Determine the [x, y] coordinate at the center of the cell enclosing the given text.  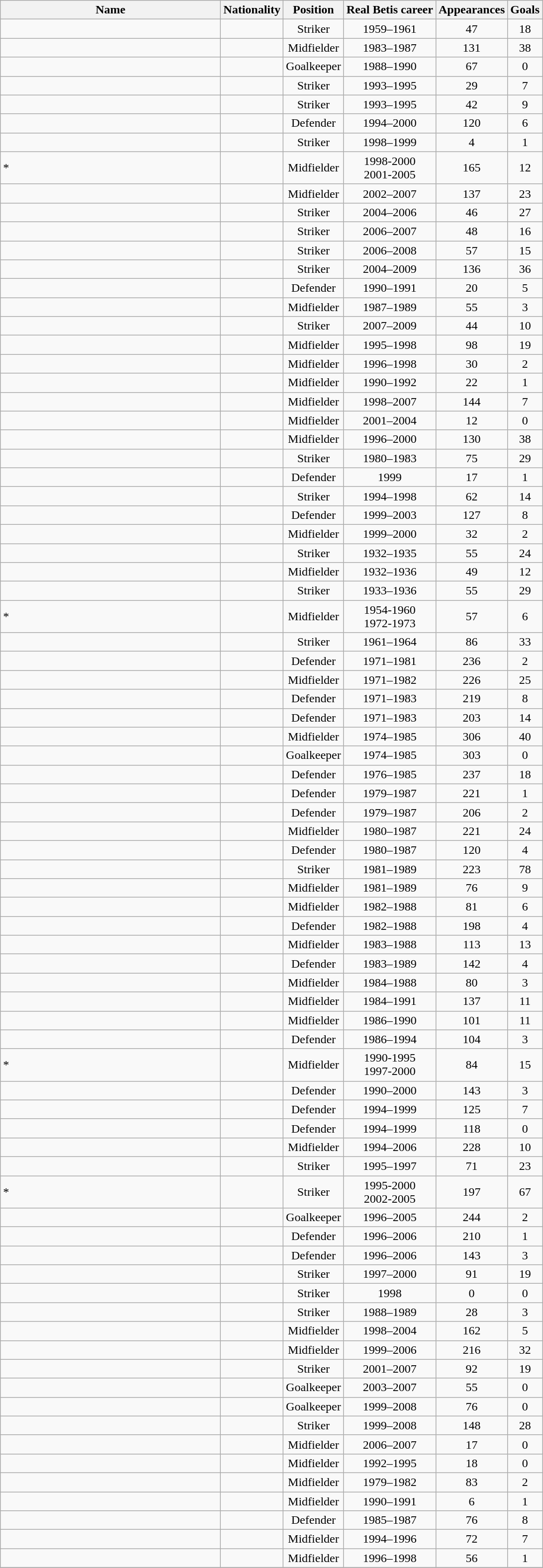
1984–1988 [390, 983]
30 [471, 364]
1933–1936 [390, 591]
Real Betis career [390, 10]
1971–1981 [390, 661]
210 [471, 1237]
1994–1998 [390, 496]
1986–1994 [390, 1039]
1998–2004 [390, 1331]
47 [471, 29]
1995–1998 [390, 345]
144 [471, 402]
78 [525, 869]
22 [471, 383]
1983–1987 [390, 48]
1971–1982 [390, 680]
1985–1987 [390, 1520]
1990-19951997-2000 [390, 1065]
136 [471, 269]
92 [471, 1369]
223 [471, 869]
244 [471, 1218]
125 [471, 1109]
148 [471, 1425]
27 [525, 212]
1999–2003 [390, 515]
Goals [525, 10]
2002–2007 [390, 193]
1990–1992 [390, 383]
40 [525, 737]
80 [471, 983]
36 [525, 269]
33 [525, 642]
1994–2006 [390, 1147]
1992–1995 [390, 1463]
1997–2000 [390, 1274]
237 [471, 774]
1998-20002001-2005 [390, 168]
Name [110, 10]
98 [471, 345]
203 [471, 718]
Appearances [471, 10]
1984–1991 [390, 1001]
46 [471, 212]
1994–2000 [390, 123]
1932–1936 [390, 572]
1983–1988 [390, 945]
226 [471, 680]
130 [471, 439]
2007–2009 [390, 326]
1994–1996 [390, 1539]
1976–1985 [390, 774]
1988–1990 [390, 67]
1998 [390, 1293]
2003–2007 [390, 1388]
16 [525, 231]
48 [471, 231]
113 [471, 945]
131 [471, 48]
101 [471, 1020]
306 [471, 737]
81 [471, 907]
20 [471, 288]
197 [471, 1192]
1998–1999 [390, 142]
62 [471, 496]
91 [471, 1274]
56 [471, 1558]
1999–2000 [390, 534]
216 [471, 1350]
71 [471, 1166]
1990–2000 [390, 1090]
2004–2006 [390, 212]
49 [471, 572]
1999–2006 [390, 1350]
75 [471, 458]
1983–1989 [390, 964]
44 [471, 326]
25 [525, 680]
1995–1997 [390, 1166]
1961–1964 [390, 642]
2004–2009 [390, 269]
118 [471, 1128]
104 [471, 1039]
1987–1989 [390, 307]
162 [471, 1331]
219 [471, 699]
127 [471, 515]
42 [471, 104]
1954-19601972-1973 [390, 616]
1979–1982 [390, 1482]
Nationality [252, 10]
2006–2008 [390, 250]
165 [471, 168]
1998–2007 [390, 402]
1996–2000 [390, 439]
142 [471, 964]
72 [471, 1539]
2001–2007 [390, 1369]
1980–1983 [390, 458]
1995-20002002-2005 [390, 1192]
84 [471, 1065]
228 [471, 1147]
1959–1961 [390, 29]
1986–1990 [390, 1020]
83 [471, 1482]
236 [471, 661]
13 [525, 945]
1932–1935 [390, 553]
198 [471, 926]
303 [471, 755]
1999 [390, 477]
1988–1989 [390, 1312]
86 [471, 642]
2001–2004 [390, 420]
Position [314, 10]
1996–2005 [390, 1218]
206 [471, 812]
